Return the [X, Y] coordinate for the center point of the cell that contains the specified text.  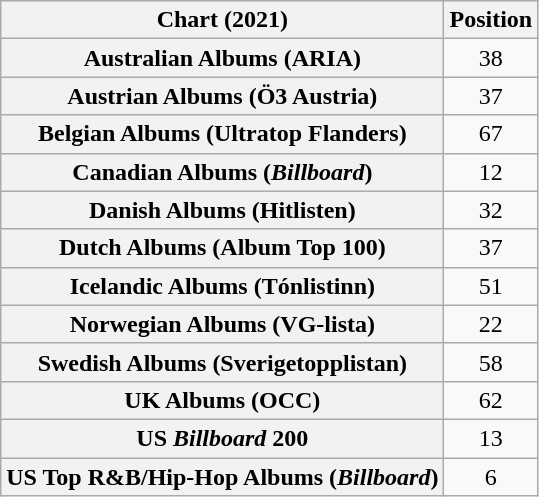
12 [491, 172]
Belgian Albums (Ultratop Flanders) [222, 134]
58 [491, 362]
13 [491, 438]
6 [491, 477]
US Top R&B/Hip-Hop Albums (Billboard) [222, 477]
Australian Albums (ARIA) [222, 58]
38 [491, 58]
32 [491, 210]
22 [491, 324]
Canadian Albums (Billboard) [222, 172]
Dutch Albums (Album Top 100) [222, 248]
Icelandic Albums (Tónlistinn) [222, 286]
Position [491, 20]
UK Albums (OCC) [222, 400]
Chart (2021) [222, 20]
Austrian Albums (Ö3 Austria) [222, 96]
67 [491, 134]
51 [491, 286]
Swedish Albums (Sverigetopplistan) [222, 362]
62 [491, 400]
Norwegian Albums (VG-lista) [222, 324]
US Billboard 200 [222, 438]
Danish Albums (Hitlisten) [222, 210]
